Scan for the cell matching the given text and deliver its [X, Y] coordinate at center. 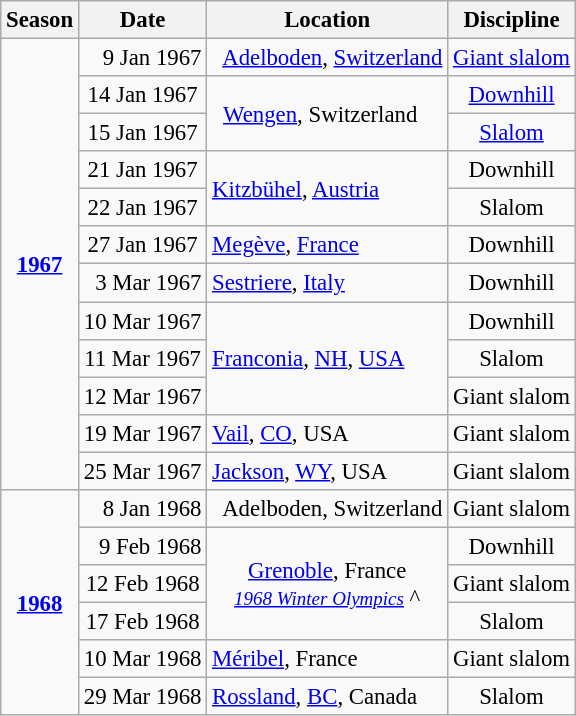
10 Mar 1967 [142, 321]
Jackson, WY, USA [328, 471]
Kitzbühel, Austria [328, 188]
Sestriere, Italy [328, 283]
15 Jan 1967 [142, 133]
1968 [40, 603]
3 Mar 1967 [142, 283]
Date [142, 20]
10 Mar 1968 [142, 659]
12 Feb 1968 [142, 584]
Grenoble, France1968 Winter Olympics ^ [328, 584]
Franconia, NH, USA [328, 358]
12 Mar 1967 [142, 396]
1967 [40, 264]
Wengen, Switzerland [328, 114]
22 Jan 1967 [142, 208]
19 Mar 1967 [142, 433]
14 Jan 1967 [142, 95]
27 Jan 1967 [142, 245]
25 Mar 1967 [142, 471]
Rossland, BC, Canada [328, 697]
11 Mar 1967 [142, 358]
Méribel, France [328, 659]
Location [328, 20]
Season [40, 20]
Vail, CO, USA [328, 433]
Discipline [512, 20]
9 Feb 1968 [142, 546]
17 Feb 1968 [142, 621]
29 Mar 1968 [142, 697]
8 Jan 1968 [142, 509]
Megève, France [328, 245]
9 Jan 1967 [142, 58]
21 Jan 1967 [142, 170]
